Identify which cell holds the provided text, then report its (x, y) central coordinate. 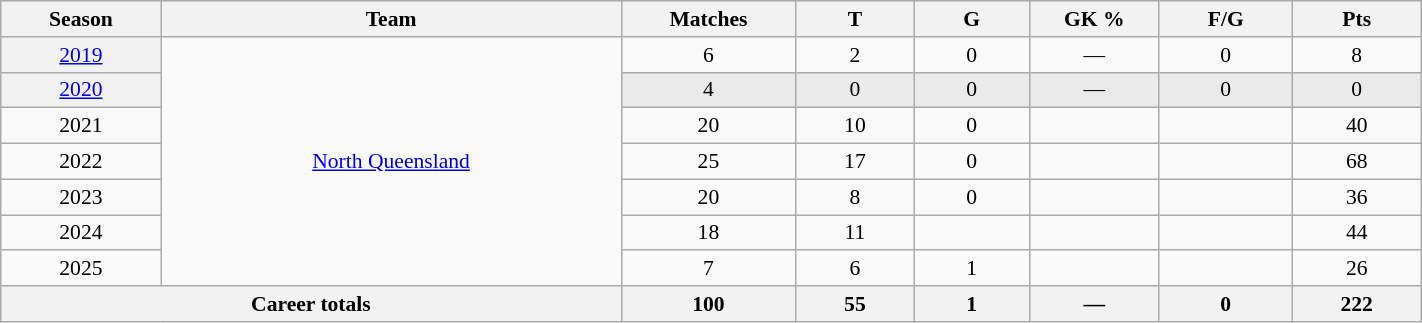
100 (708, 304)
Career totals (311, 304)
44 (1356, 233)
Pts (1356, 19)
4 (708, 90)
Team (391, 19)
222 (1356, 304)
40 (1356, 126)
Matches (708, 19)
10 (855, 126)
2020 (81, 90)
GK % (1094, 19)
T (855, 19)
68 (1356, 162)
36 (1356, 197)
Season (81, 19)
11 (855, 233)
17 (855, 162)
F/G (1226, 19)
2022 (81, 162)
7 (708, 269)
2024 (81, 233)
18 (708, 233)
2019 (81, 55)
North Queensland (391, 162)
2 (855, 55)
2021 (81, 126)
55 (855, 304)
25 (708, 162)
2025 (81, 269)
26 (1356, 269)
G (972, 19)
2023 (81, 197)
